Return (X, Y) of the center of cell containing provided text 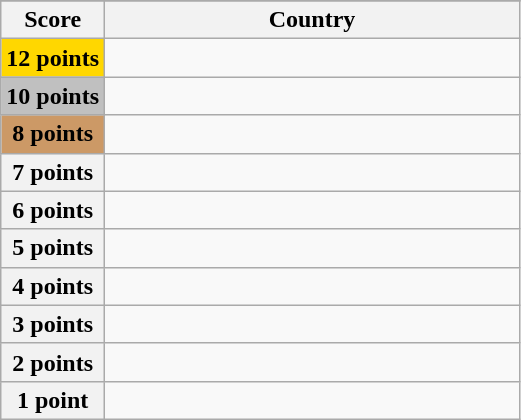
2 points (53, 362)
5 points (53, 248)
7 points (53, 172)
3 points (53, 324)
6 points (53, 210)
4 points (53, 286)
1 point (53, 400)
Score (53, 20)
Country (312, 20)
8 points (53, 134)
10 points (53, 96)
12 points (53, 58)
